Find where the given text appears and provide that cell's center as (X, Y) coordinate. 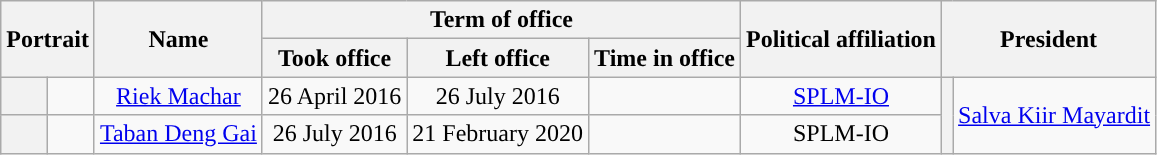
Time in office (665, 58)
Left office (498, 58)
Name (178, 39)
President (1049, 39)
Riek Machar (178, 96)
Salva Kiir Mayardit (1054, 115)
21 February 2020 (498, 134)
Political affiliation (840, 39)
Taban Deng Gai (178, 134)
Term of office (501, 20)
Portrait (48, 39)
26 April 2016 (334, 96)
Took office (334, 58)
